For the text-containing cell, return its midpoint in [X, Y] coordinate format. 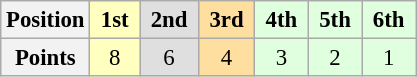
2nd [170, 20]
8 [115, 58]
1st [115, 20]
4th [282, 20]
Position [46, 20]
Points [46, 58]
3 [282, 58]
1 [389, 58]
2 [335, 58]
4 [226, 58]
6th [389, 20]
3rd [226, 20]
6 [170, 58]
5th [335, 20]
